Locate the cell with the specified text and output its [X, Y] center coordinate. 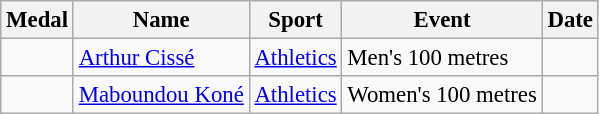
Sport [296, 20]
Men's 100 metres [442, 58]
Date [570, 20]
Event [442, 20]
Name [161, 20]
Arthur Cissé [161, 58]
Medal [38, 20]
Women's 100 metres [442, 95]
Maboundou Koné [161, 95]
